From the cell containing the given text, extract its center point as (X, Y) coordinate. 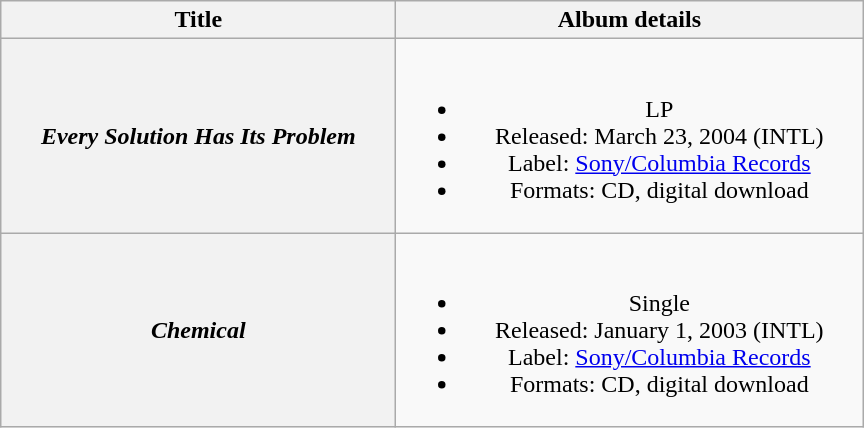
Chemical (198, 330)
Title (198, 20)
Every Solution Has Its Problem (198, 136)
LPReleased: March 23, 2004 (INTL)Label: Sony/Columbia RecordsFormats: CD, digital download (630, 136)
SingleReleased: January 1, 2003 (INTL)Label: Sony/Columbia RecordsFormats: CD, digital download (630, 330)
Album details (630, 20)
